Determine the (X, Y) coordinate at the center of the cell enclosing the given text.  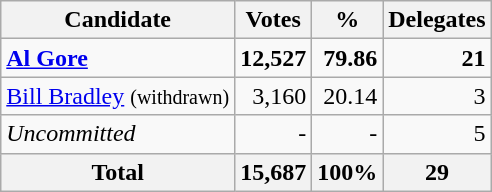
15,687 (274, 172)
12,527 (274, 58)
3 (437, 96)
29 (437, 172)
Bill Bradley (withdrawn) (118, 96)
5 (437, 134)
79.86 (348, 58)
Candidate (118, 20)
20.14 (348, 96)
100% (348, 172)
Delegates (437, 20)
Total (118, 172)
3,160 (274, 96)
Votes (274, 20)
Uncommitted (118, 134)
% (348, 20)
21 (437, 58)
Al Gore (118, 58)
